Determine the [X, Y] coordinate at the center of the cell enclosing the given text.  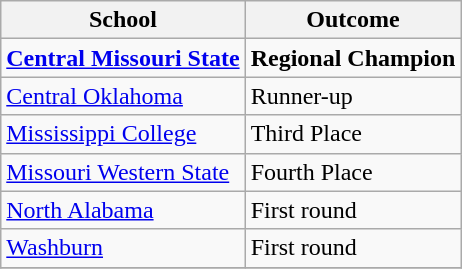
Washburn [123, 248]
Central Missouri State [123, 58]
North Alabama [123, 210]
Regional Champion [353, 58]
Mississippi College [123, 134]
Runner-up [353, 96]
Third Place [353, 134]
Central Oklahoma [123, 96]
Missouri Western State [123, 172]
School [123, 20]
Outcome [353, 20]
Fourth Place [353, 172]
